Find where the given text appears and provide that cell's center as (x, y) coordinate. 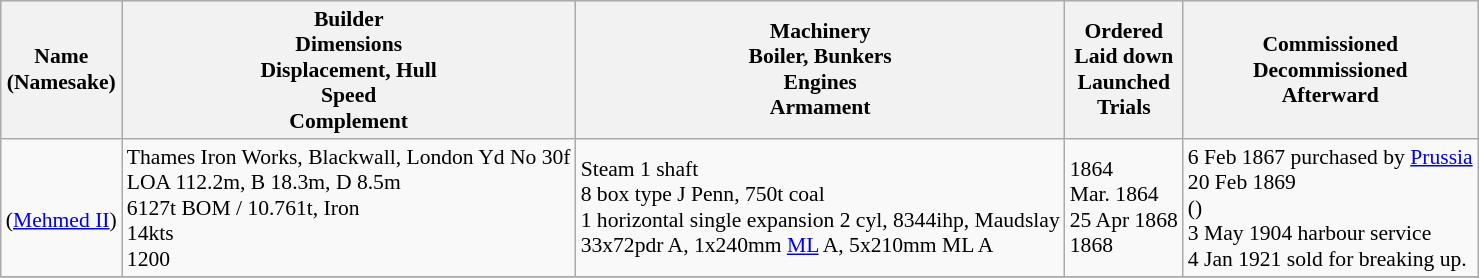
MachineryBoiler, BunkersEnginesArmament (820, 70)
OrderedLaid downLaunchedTrials (1124, 70)
Name(Namesake) (62, 70)
1864Mar. 186425 Apr 18681868 (1124, 208)
6 Feb 1867 purchased by Prussia 20 Feb 1869()3 May 1904 harbour service4 Jan 1921 sold for breaking up. (1330, 208)
Thames Iron Works, Blackwall, London Yd No 30fLOA 112.2m, B 18.3m, D 8.5m6127t BOM / 10.761t, Iron14kts1200 (349, 208)
BuilderDimensionsDisplacement, HullSpeedComplement (349, 70)
CommissionedDecommissionedAfterward (1330, 70)
Steam 1 shaft8 box type J Penn, 750t coal1 horizontal single expansion 2 cyl, 8344ihp, Maudslay33x72pdr A, 1x240mm ML A, 5x210mm ML A (820, 208)
(Mehmed II) (62, 208)
